Find where the given text appears and provide that cell's center as (X, Y) coordinate. 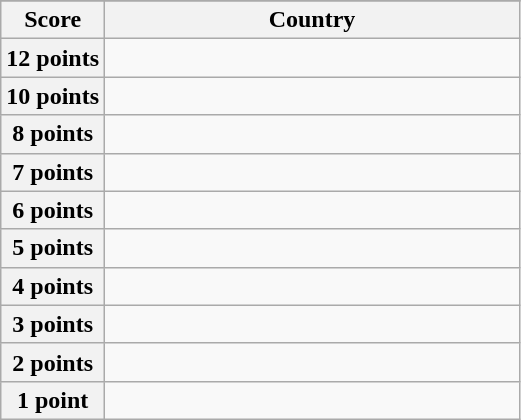
4 points (53, 286)
6 points (53, 210)
7 points (53, 172)
1 point (53, 400)
Country (312, 20)
2 points (53, 362)
3 points (53, 324)
Score (53, 20)
12 points (53, 58)
5 points (53, 248)
10 points (53, 96)
8 points (53, 134)
